Return (x, y) of the center of cell containing provided text 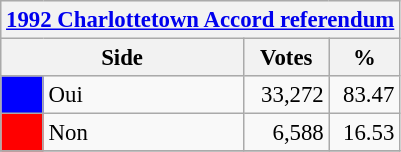
6,588 (286, 133)
33,272 (286, 95)
Non (143, 133)
16.53 (364, 133)
Oui (143, 95)
% (364, 58)
83.47 (364, 95)
Side (122, 58)
1992 Charlottetown Accord referendum (200, 20)
Votes (286, 58)
